Provide the [X, Y] coordinate of the cell's center where the given text is located.  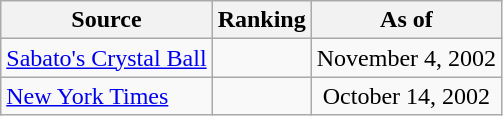
October 14, 2002 [406, 96]
As of [406, 20]
Source [106, 20]
Ranking [262, 20]
November 4, 2002 [406, 58]
New York Times [106, 96]
Sabato's Crystal Ball [106, 58]
